Return (x, y) of the center of cell containing provided text 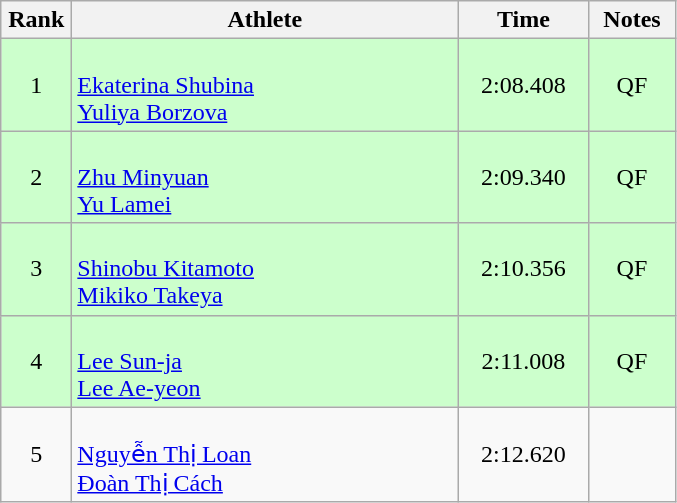
3 (36, 269)
2:10.356 (524, 269)
2:12.620 (524, 454)
2:11.008 (524, 361)
Athlete (265, 20)
Notes (632, 20)
Ekaterina ShubinaYuliya Borzova (265, 85)
Lee Sun-jaLee Ae-yeon (265, 361)
4 (36, 361)
2:08.408 (524, 85)
1 (36, 85)
Time (524, 20)
Shinobu KitamotoMikiko Takeya (265, 269)
Rank (36, 20)
2:09.340 (524, 177)
Nguyễn Thị LoanĐoàn Thị Cách (265, 454)
Zhu MinyuanYu Lamei (265, 177)
2 (36, 177)
5 (36, 454)
